Scan for the cell matching the given text and deliver its [X, Y] coordinate at center. 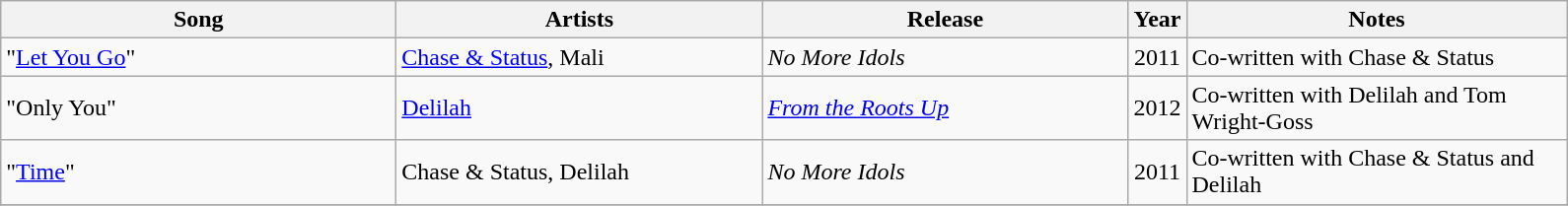
Co-written with Chase & Status and Delilah [1377, 172]
"Time" [199, 172]
Release [945, 20]
Delilah [580, 108]
Notes [1377, 20]
Artists [580, 20]
2012 [1158, 108]
Chase & Status, Mali [580, 57]
"Let You Go" [199, 57]
Chase & Status, Delilah [580, 172]
Year [1158, 20]
"Only You" [199, 108]
Co-written with Delilah and Tom Wright-Goss [1377, 108]
Co-written with Chase & Status [1377, 57]
From the Roots Up [945, 108]
Song [199, 20]
